Provide the [X, Y] coordinate of the cell's center where the given text is located.  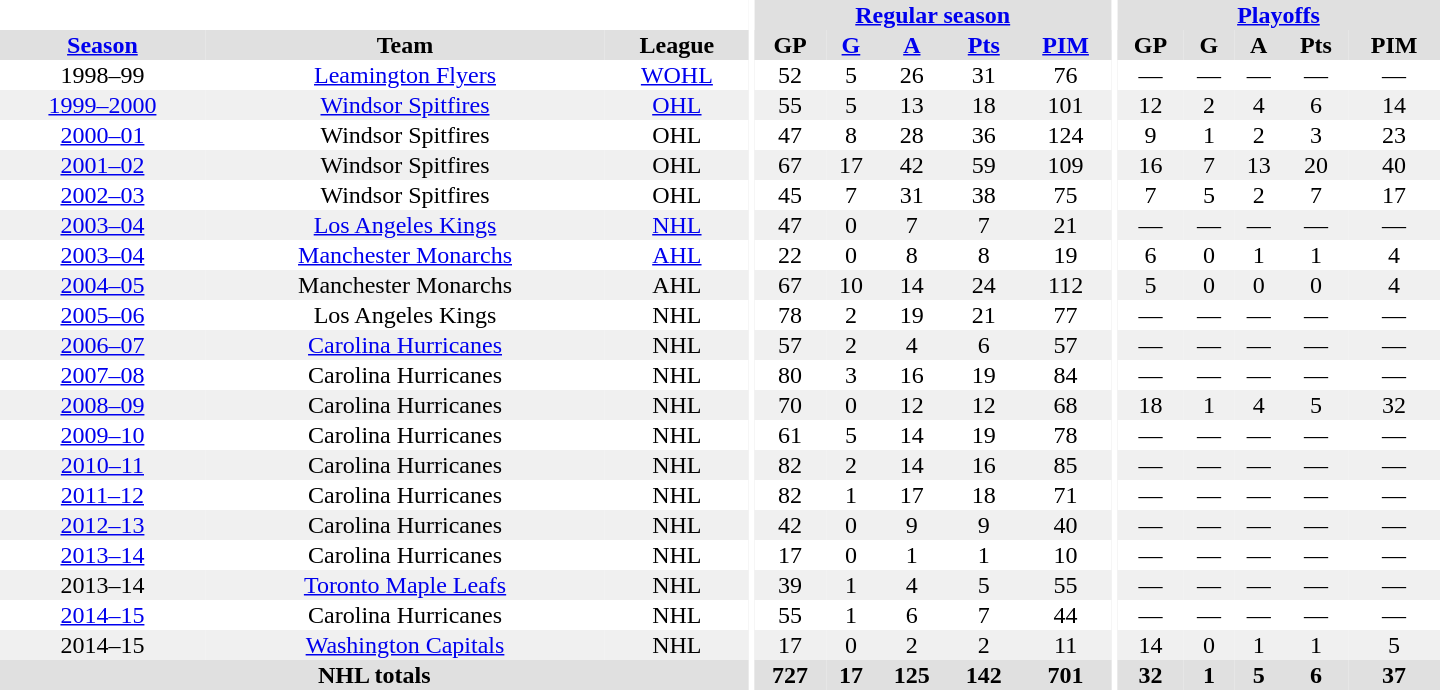
2006–07 [102, 345]
2010–11 [102, 465]
26 [912, 75]
23 [1394, 135]
76 [1066, 75]
75 [1066, 195]
36 [984, 135]
61 [790, 435]
124 [1066, 135]
142 [984, 675]
85 [1066, 465]
Playoffs [1278, 15]
Leamington Flyers [405, 75]
37 [1394, 675]
WOHL [676, 75]
2002–03 [102, 195]
101 [1066, 105]
59 [984, 165]
70 [790, 405]
80 [790, 375]
22 [790, 255]
11 [1066, 645]
Washington Capitals [405, 645]
Regular season [932, 15]
1998–99 [102, 75]
39 [790, 585]
701 [1066, 675]
38 [984, 195]
2008–09 [102, 405]
24 [984, 285]
Toronto Maple Leafs [405, 585]
112 [1066, 285]
727 [790, 675]
125 [912, 675]
52 [790, 75]
League [676, 45]
45 [790, 195]
68 [1066, 405]
2007–08 [102, 375]
77 [1066, 315]
109 [1066, 165]
2009–10 [102, 435]
Season [102, 45]
2011–12 [102, 495]
2004–05 [102, 285]
Team [405, 45]
2000–01 [102, 135]
2005–06 [102, 315]
71 [1066, 495]
NHL totals [374, 675]
20 [1316, 165]
1999–2000 [102, 105]
84 [1066, 375]
44 [1066, 615]
2012–13 [102, 525]
2001–02 [102, 165]
28 [912, 135]
